For the text-containing cell, return its midpoint in (x, y) coordinate format. 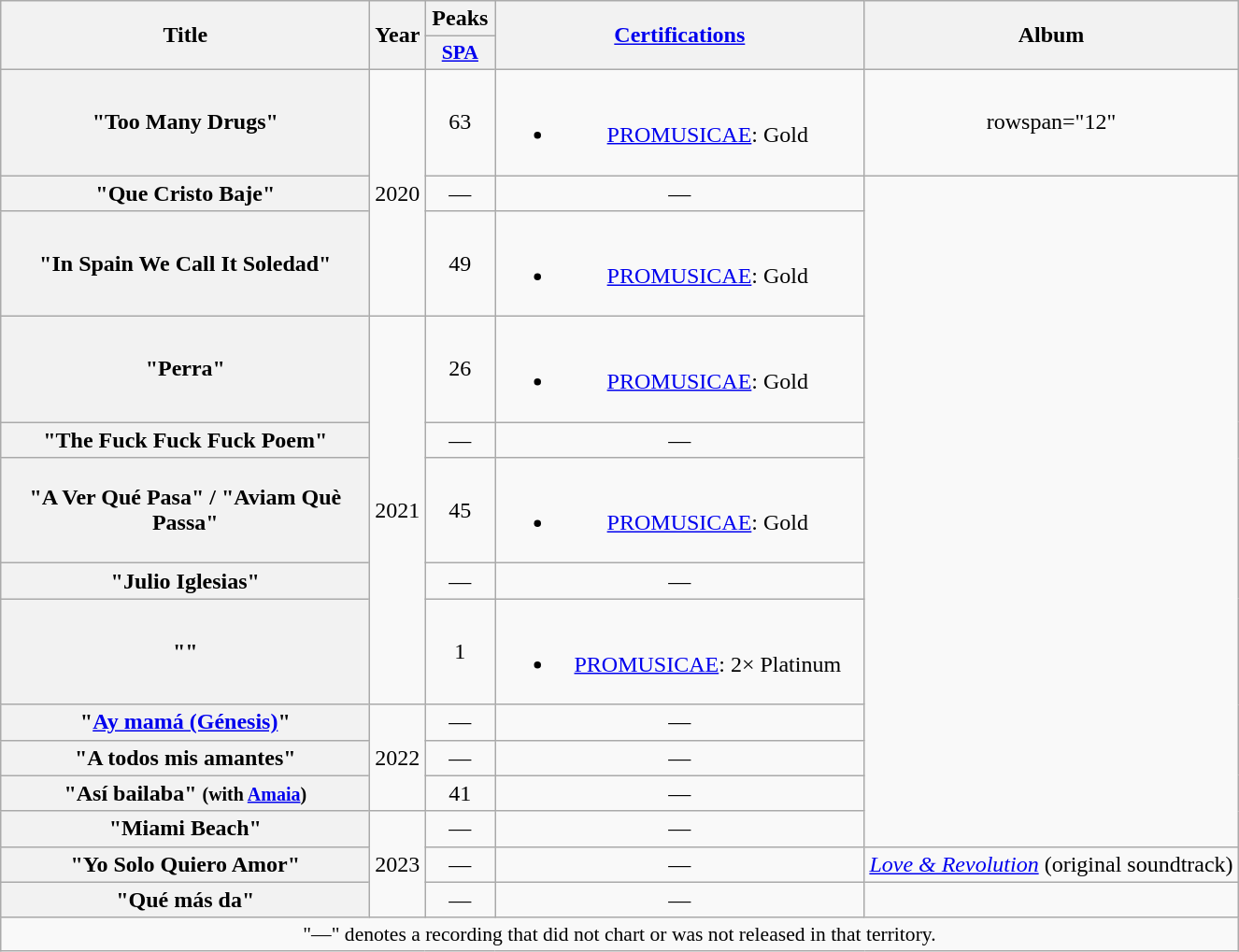
"Que Cristo Baje" (185, 193)
Peaks (460, 19)
"Julio Iglesias" (185, 581)
"Ay mamá (Génesis)" (185, 722)
2022 (398, 758)
PROMUSICAE: 2× Platinum (680, 652)
Album (1051, 36)
"Too Many Drugs" (185, 121)
2020 (398, 192)
SPA (460, 53)
Title (185, 36)
"Qué más da" (185, 900)
Certifications (680, 36)
"" (185, 652)
"A Ver Qué Pasa" / "Aviam Què Passa" (185, 510)
49 (460, 263)
26 (460, 370)
"The Fuck Fuck Fuck Poem" (185, 440)
"Miami Beach" (185, 829)
"Así bailaba" (with Amaia) (185, 793)
rowspan="12" (1051, 121)
63 (460, 121)
41 (460, 793)
"A todos mis amantes" (185, 758)
"Perra" (185, 370)
1 (460, 652)
2021 (398, 510)
2023 (398, 864)
"In Spain We Call It Soledad" (185, 263)
Year (398, 36)
Love & Revolution (original soundtrack) (1051, 864)
45 (460, 510)
"—" denotes a recording that did not chart or was not released in that territory. (619, 934)
"Yo Solo Quiero Amor" (185, 864)
